Return the [x, y] coordinate for the center point of the cell that contains the specified text.  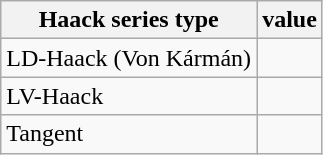
LD-Haack (Von Kármán) [129, 58]
LV-Haack [129, 96]
Haack series type [129, 20]
value [290, 20]
Tangent [129, 134]
